Detect which cell encompasses the target text, then output its (X, Y) center coordinate. 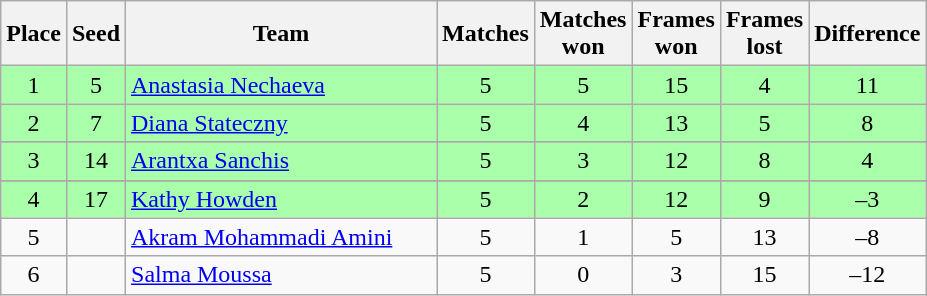
11 (868, 85)
14 (96, 161)
Kathy Howden (282, 199)
Frames won (676, 34)
7 (96, 123)
–12 (868, 275)
Akram Mohammadi Amini (282, 237)
Matches (486, 34)
Anastasia Nechaeva (282, 85)
Seed (96, 34)
Arantxa Sanchis (282, 161)
0 (583, 275)
Diana Stateczny (282, 123)
Difference (868, 34)
Salma Moussa (282, 275)
17 (96, 199)
9 (764, 199)
Matches won (583, 34)
6 (34, 275)
Frames lost (764, 34)
Place (34, 34)
–3 (868, 199)
Team (282, 34)
–8 (868, 237)
